Find where the given text appears and provide that cell's center as (x, y) coordinate. 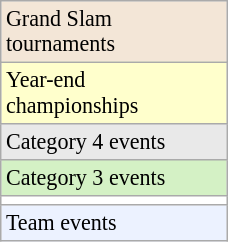
Category 3 events (114, 177)
Year-end championships (114, 92)
Team events (114, 223)
Grand Slam tournaments (114, 30)
Category 4 events (114, 141)
